Identify which cell holds the provided text, then report its [X, Y] central coordinate. 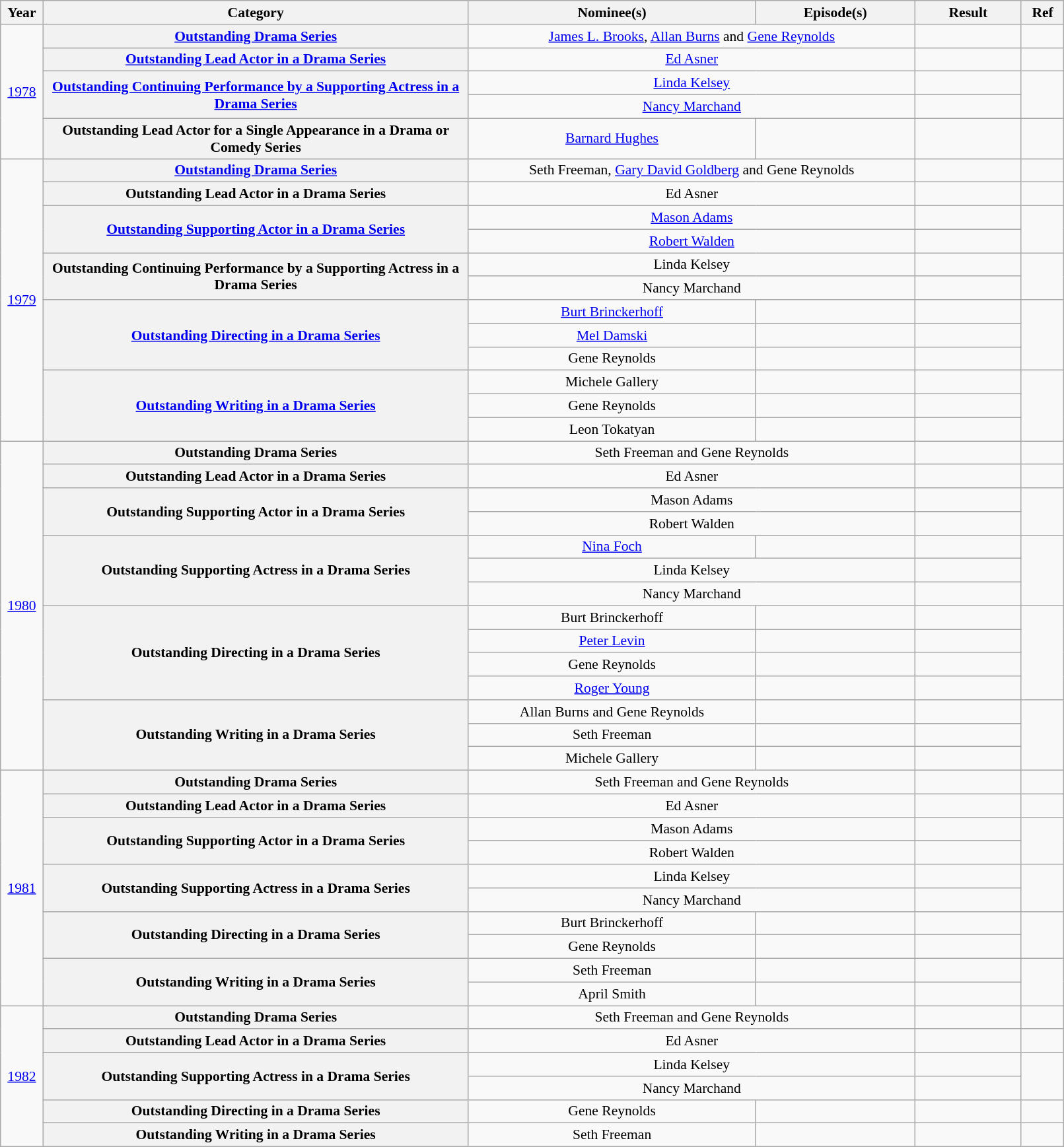
Outstanding Lead Actor for a Single Appearance in a Drama or Comedy Series [256, 139]
Mel Damski [612, 335]
Category [256, 13]
Nominee(s) [612, 13]
1981 [22, 888]
Episode(s) [835, 13]
1980 [22, 606]
1978 [22, 92]
Peter Levin [612, 641]
1979 [22, 300]
Nina Foch [612, 547]
April Smith [612, 994]
Allan Burns and Gene Reynolds [612, 712]
Ref [1042, 13]
Seth Freeman, Gary David Goldberg and Gene Reynolds [692, 170]
Leon Tokatyan [612, 429]
Year [22, 13]
James L. Brooks, Allan Burns and Gene Reynolds [692, 36]
1982 [22, 1076]
Barnard Hughes [612, 139]
Roger Young [612, 688]
Result [968, 13]
